Capture the cell that displays the provided text and extract its [x, y] central coordinate. 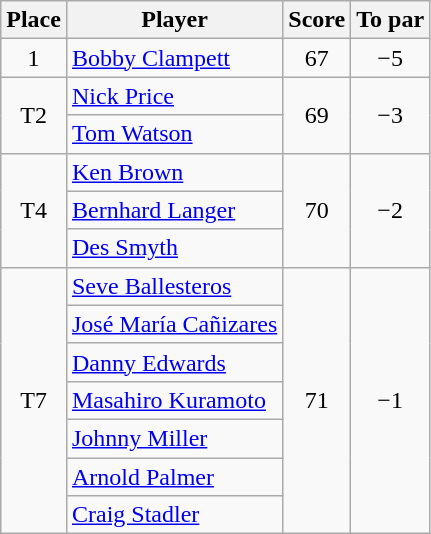
69 [317, 115]
−5 [390, 58]
−2 [390, 210]
José María Cañizares [174, 324]
T4 [34, 210]
Arnold Palmer [174, 477]
T7 [34, 400]
67 [317, 58]
T2 [34, 115]
−1 [390, 400]
Player [174, 20]
To par [390, 20]
Seve Ballesteros [174, 286]
Nick Price [174, 96]
Craig Stadler [174, 515]
−3 [390, 115]
Johnny Miller [174, 438]
Bobby Clampett [174, 58]
Place [34, 20]
Score [317, 20]
Ken Brown [174, 172]
Masahiro Kuramoto [174, 400]
1 [34, 58]
70 [317, 210]
Des Smyth [174, 248]
Danny Edwards [174, 362]
Tom Watson [174, 134]
71 [317, 400]
Bernhard Langer [174, 210]
